Scan for the cell matching the given text and deliver its (x, y) coordinate at center. 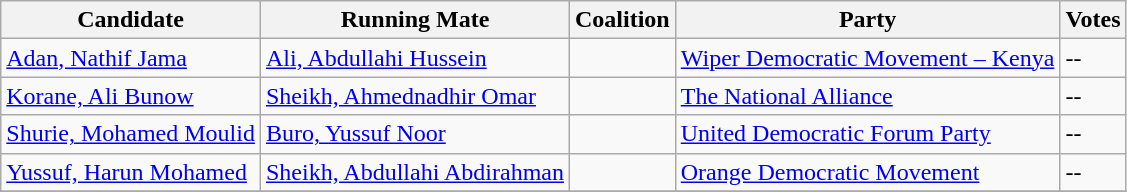
Sheikh, Ahmednadhir Omar (414, 96)
Ali, Abdullahi Hussein (414, 58)
United Democratic Forum Party (868, 134)
Buro, Yussuf Noor (414, 134)
Yussuf, Harun Mohamed (131, 172)
The National Alliance (868, 96)
Running Mate (414, 20)
Adan, Nathif Jama (131, 58)
Orange Democratic Movement (868, 172)
Party (868, 20)
Candidate (131, 20)
Coalition (623, 20)
Votes (1093, 20)
Wiper Democratic Movement – Kenya (868, 58)
Sheikh, Abdullahi Abdirahman (414, 172)
Shurie, Mohamed Moulid (131, 134)
Korane, Ali Bunow (131, 96)
